Detect which cell encompasses the target text, then output its (X, Y) center coordinate. 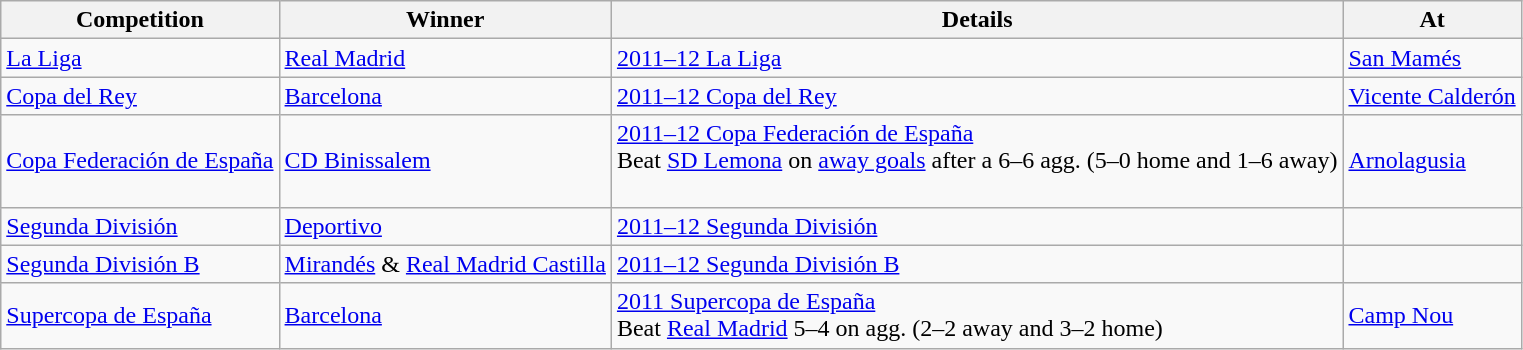
Details (977, 20)
At (1432, 20)
Copa del Rey (140, 96)
Segunda División B (140, 264)
2011–12 Segunda División (977, 226)
Arnolagusia (1432, 161)
San Mamés (1432, 58)
Segunda División (140, 226)
2011–12 La Liga (977, 58)
Vicente Calderón (1432, 96)
2011–12 Copa del Rey (977, 96)
La Liga (140, 58)
Mirandés & Real Madrid Castilla (445, 264)
Supercopa de España (140, 316)
Winner (445, 20)
Copa Federación de España (140, 161)
2011–12 Copa Federación de EspañaBeat SD Lemona on away goals after a 6–6 agg. (5–0 home and 1–6 away) (977, 161)
Competition (140, 20)
CD Binissalem (445, 161)
Deportivo (445, 226)
2011 Supercopa de EspañaBeat Real Madrid 5–4 on agg. (2–2 away and 3–2 home) (977, 316)
Real Madrid (445, 58)
2011–12 Segunda División B (977, 264)
Camp Nou (1432, 316)
